Output the [x, y] coordinate of the center of the cell containing the given text.  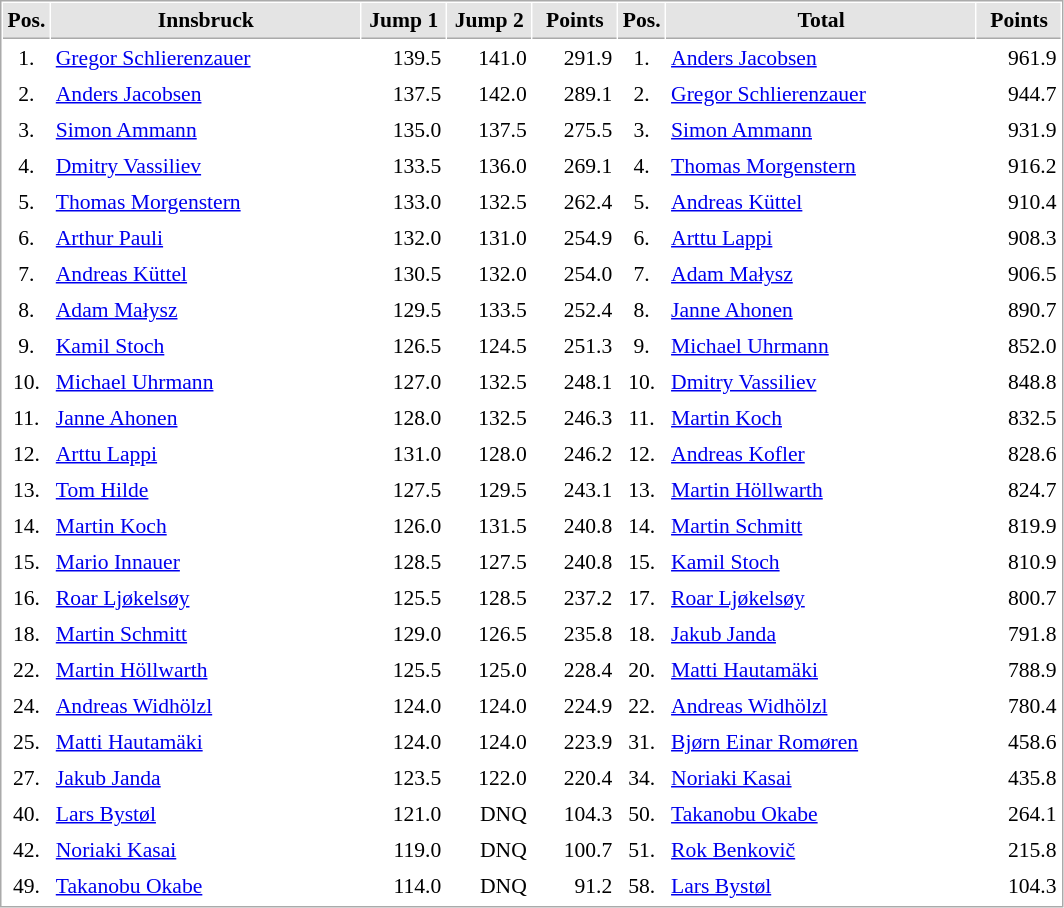
788.9 [1019, 669]
129.0 [404, 633]
824.7 [1019, 489]
42. [26, 849]
246.2 [575, 453]
828.6 [1019, 453]
961.9 [1019, 57]
Jump 1 [404, 21]
237.2 [575, 597]
832.5 [1019, 417]
800.7 [1019, 597]
Jump 2 [489, 21]
91.2 [575, 885]
58. [642, 885]
819.9 [1019, 525]
275.5 [575, 129]
223.9 [575, 741]
852.0 [1019, 345]
17. [642, 597]
Mario Innauer [206, 561]
780.4 [1019, 705]
458.6 [1019, 741]
908.3 [1019, 237]
890.7 [1019, 309]
Bjørn Einar Romøren [822, 741]
215.8 [1019, 849]
944.7 [1019, 93]
139.5 [404, 57]
916.2 [1019, 165]
51. [642, 849]
136.0 [489, 165]
435.8 [1019, 777]
246.3 [575, 417]
269.1 [575, 165]
254.9 [575, 237]
289.1 [575, 93]
123.5 [404, 777]
24. [26, 705]
130.5 [404, 273]
20. [642, 669]
Innsbruck [206, 21]
906.5 [1019, 273]
125.0 [489, 669]
Tom Hilde [206, 489]
243.1 [575, 489]
224.9 [575, 705]
Andreas Kofler [822, 453]
124.5 [489, 345]
810.9 [1019, 561]
50. [642, 813]
235.8 [575, 633]
135.0 [404, 129]
16. [26, 597]
142.0 [489, 93]
114.0 [404, 885]
252.4 [575, 309]
141.0 [489, 57]
34. [642, 777]
121.0 [404, 813]
848.8 [1019, 381]
931.9 [1019, 129]
131.5 [489, 525]
254.0 [575, 273]
Total [822, 21]
228.4 [575, 669]
791.8 [1019, 633]
291.9 [575, 57]
25. [26, 741]
49. [26, 885]
262.4 [575, 201]
40. [26, 813]
126.0 [404, 525]
251.3 [575, 345]
910.4 [1019, 201]
Rok Benkovič [822, 849]
133.0 [404, 201]
100.7 [575, 849]
248.1 [575, 381]
Arthur Pauli [206, 237]
27. [26, 777]
127.0 [404, 381]
31. [642, 741]
264.1 [1019, 813]
119.0 [404, 849]
220.4 [575, 777]
122.0 [489, 777]
